Detect which cell encompasses the target text, then output its (x, y) center coordinate. 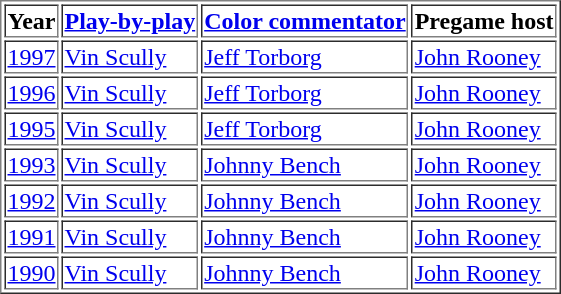
Year (31, 20)
Color commentator (304, 20)
1991 (31, 236)
1997 (31, 56)
Play-by-play (130, 20)
1996 (31, 92)
1993 (31, 164)
1992 (31, 200)
Pregame host (484, 20)
1995 (31, 128)
1990 (31, 272)
